Pinpoint the cell where the given text exists, returning its [X, Y] midpoint coordinate. 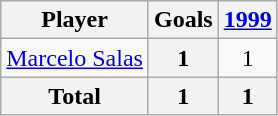
Marcelo Salas [75, 58]
Player [75, 20]
1999 [248, 20]
Goals [183, 20]
Total [75, 96]
